Locate the cell with the specified text and output its [x, y] center coordinate. 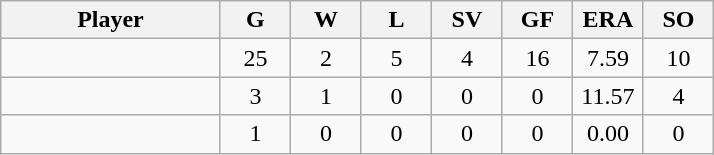
W [326, 20]
3 [255, 96]
G [255, 20]
Player [110, 20]
10 [678, 58]
11.57 [608, 96]
25 [255, 58]
5 [396, 58]
L [396, 20]
16 [537, 58]
7.59 [608, 58]
ERA [608, 20]
SV [467, 20]
GF [537, 20]
0.00 [608, 134]
2 [326, 58]
SO [678, 20]
